Identify which cell holds the provided text, then report its [X, Y] central coordinate. 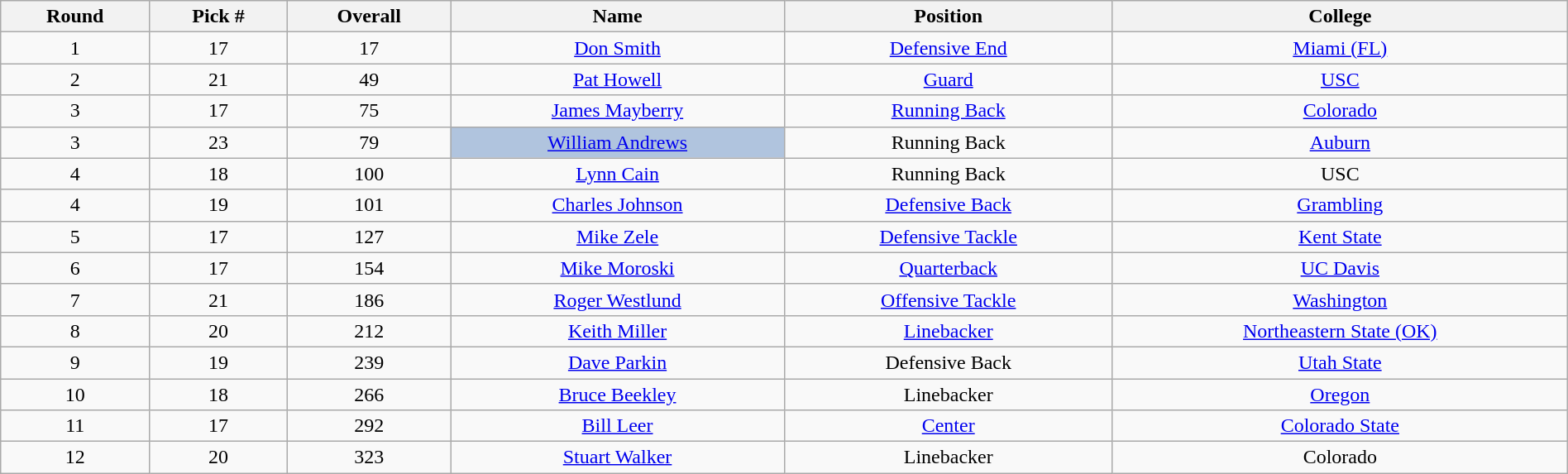
75 [369, 111]
5 [75, 237]
Auburn [1340, 142]
Northeastern State (OK) [1340, 331]
Offensive Tackle [948, 299]
Dave Parkin [617, 362]
William Andrews [617, 142]
239 [369, 362]
Roger Westlund [617, 299]
212 [369, 331]
Pat Howell [617, 79]
Name [617, 17]
292 [369, 426]
Charles Johnson [617, 205]
Defensive Tackle [948, 237]
Washington [1340, 299]
1 [75, 48]
Pick # [218, 17]
Quarterback [948, 268]
Don Smith [617, 48]
12 [75, 457]
Colorado State [1340, 426]
23 [218, 142]
Position [948, 17]
Center [948, 426]
Bruce Beekley [617, 395]
UC Davis [1340, 268]
Grambling [1340, 205]
Keith Miller [617, 331]
6 [75, 268]
Guard [948, 79]
8 [75, 331]
127 [369, 237]
101 [369, 205]
186 [369, 299]
Mike Moroski [617, 268]
7 [75, 299]
College [1340, 17]
Utah State [1340, 362]
49 [369, 79]
Stuart Walker [617, 457]
Lynn Cain [617, 174]
Overall [369, 17]
Round [75, 17]
Miami (FL) [1340, 48]
154 [369, 268]
11 [75, 426]
100 [369, 174]
79 [369, 142]
James Mayberry [617, 111]
Mike Zele [617, 237]
323 [369, 457]
266 [369, 395]
Kent State [1340, 237]
2 [75, 79]
9 [75, 362]
Oregon [1340, 395]
Bill Leer [617, 426]
10 [75, 395]
Defensive End [948, 48]
